Find where the given text appears and provide that cell's center as (x, y) coordinate. 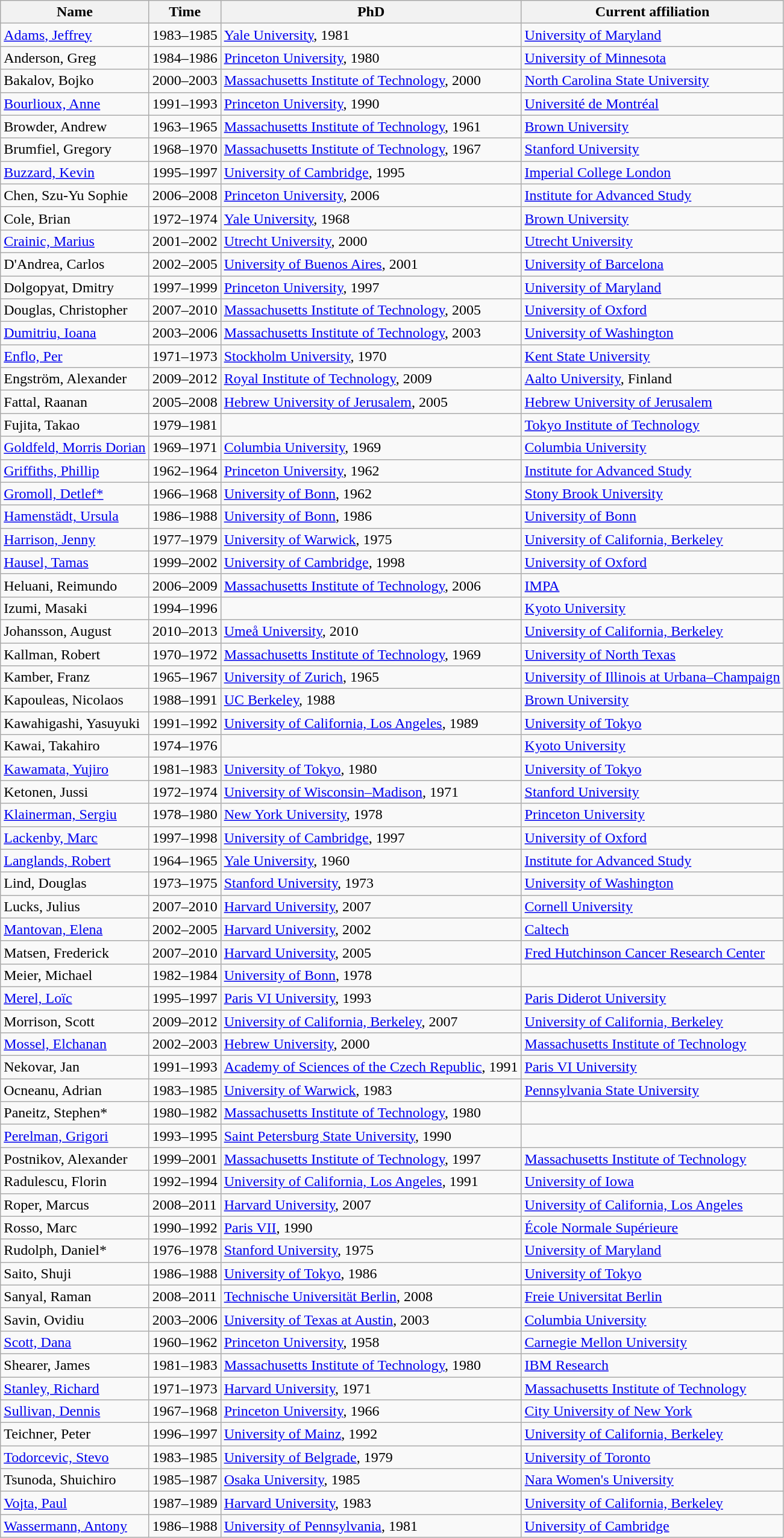
Nara Women's University (652, 1480)
Kawamata, Yujiro (75, 769)
Anderson, Greg (75, 58)
University of Warwick, 1975 (371, 539)
Utrecht University (652, 241)
University of Buenos Aires, 2001 (371, 264)
University of Barcelona (652, 264)
University of Bonn, 1978 (371, 975)
University of Bonn, 1962 (371, 494)
Paris VI University (652, 1067)
1982–1984 (184, 975)
Paris VI University, 1993 (371, 998)
1985–1987 (184, 1480)
University of Cambridge, 1995 (371, 172)
Engström, Alexander (75, 379)
Princeton University, 1997 (371, 287)
Massachusetts Institute of Technology, 2005 (371, 310)
University of California, Los Angeles, 1989 (371, 723)
University of Bonn (652, 516)
Buzzard, Kevin (75, 172)
University of Minnesota (652, 58)
Time (184, 12)
Name (75, 12)
University of Tokyo, 1980 (371, 769)
Griffiths, Phillip (75, 471)
Harvard University, 2002 (371, 929)
Gromoll, Detlef* (75, 494)
Cole, Brian (75, 218)
PhD (371, 12)
Rosso, Marc (75, 1228)
Paris Diderot University (652, 998)
Princeton University, 1958 (371, 1342)
Mantovan, Elena (75, 929)
Massachusetts Institute of Technology, 1961 (371, 127)
Columbia University, 1969 (371, 448)
2006–2008 (184, 195)
Harvard University, 2005 (371, 952)
Mossel, Elchanan (75, 1044)
Stockholm University, 1970 (371, 356)
Technische Universität Berlin, 2008 (371, 1296)
Saito, Shuji (75, 1273)
1962–1964 (184, 471)
Princeton University (652, 815)
1997–1998 (184, 838)
University of Texas at Austin, 2003 (371, 1319)
Ketonen, Jussi (75, 792)
2006–2009 (184, 585)
Lucks, Julius (75, 906)
Stanford University, 1973 (371, 884)
1966–1968 (184, 494)
Massachusetts Institute of Technology, 2000 (371, 81)
1964–1965 (184, 861)
Adams, Jeffrey (75, 35)
2000–2003 (184, 81)
Meier, Michael (75, 975)
Nekovar, Jan (75, 1067)
University of California, Berkeley, 2007 (371, 1022)
1960–1962 (184, 1342)
Hamenstädt, Ursula (75, 516)
1979–1981 (184, 425)
University of California, Los Angeles, 1991 (371, 1182)
1994–1996 (184, 608)
1993–1995 (184, 1136)
1980–1982 (184, 1113)
Johansson, August (75, 631)
1965–1967 (184, 677)
Kamber, Franz (75, 677)
1996–1997 (184, 1434)
Hebrew University, 2000 (371, 1044)
Kawahigashi, Yasuyuki (75, 723)
IMPA (652, 585)
University of Cambridge, 1997 (371, 838)
2005–2008 (184, 402)
University of Iowa (652, 1182)
Browder, Andrew (75, 127)
Kent State University (652, 356)
Enflo, Per (75, 356)
University of Wisconsin–Madison, 1971 (371, 792)
UC Berkeley, 1988 (371, 700)
1991–1992 (184, 723)
Massachusetts Institute of Technology, 2006 (371, 585)
Princeton University, 2006 (371, 195)
Postnikov, Alexander (75, 1159)
Chen, Szu-Yu Sophie (75, 195)
1976–1978 (184, 1251)
University of Tokyo, 1986 (371, 1273)
Freie Universitat Berlin (652, 1296)
Rudolph, Daniel* (75, 1251)
1974–1976 (184, 746)
City University of New York (652, 1411)
University of Warwick, 1983 (371, 1090)
Princeton University, 1966 (371, 1411)
Dolgopyat, Dmitry (75, 287)
1977–1979 (184, 539)
Teichner, Peter (75, 1434)
1990–1992 (184, 1228)
Princeton University, 1990 (371, 104)
Harvard University, 1983 (371, 1503)
Sanyal, Raman (75, 1296)
Current affiliation (652, 12)
University of California, Los Angeles (652, 1205)
Scott, Dana (75, 1342)
University of Toronto (652, 1457)
Massachusetts Institute of Technology, 1967 (371, 149)
1992–1994 (184, 1182)
Savin, Ovidiu (75, 1319)
Hebrew University of Jerusalem (652, 402)
University of Zurich, 1965 (371, 677)
Bourlioux, Anne (75, 104)
École Normale Supérieure (652, 1228)
Cornell University (652, 906)
Harrison, Jenny (75, 539)
1999–2001 (184, 1159)
Douglas, Christopher (75, 310)
2010–2013 (184, 631)
Kapouleas, Nicolaos (75, 700)
Fattal, Raanan (75, 402)
Fujita, Takao (75, 425)
Perelman, Grigori (75, 1136)
Carnegie Mellon University (652, 1342)
Goldfeld, Morris Dorian (75, 448)
Klainerman, Sergiu (75, 815)
Saint Petersburg State University, 1990 (371, 1136)
New York University, 1978 (371, 815)
D'Andrea, Carlos (75, 264)
Bakalov, Bojko (75, 81)
Umeå University, 2010 (371, 631)
Université de Montréal (652, 104)
1978–1980 (184, 815)
Crainic, Marius (75, 241)
University of Mainz, 1992 (371, 1434)
Hausel, Tamas (75, 562)
Aalto University, Finland (652, 379)
Yale University, 1960 (371, 861)
1970–1972 (184, 654)
Yale University, 1968 (371, 218)
Harvard University, 1971 (371, 1388)
University of North Texas (652, 654)
Ocneanu, Adrian (75, 1090)
Utrecht University, 2000 (371, 241)
Todorcevic, Stevo (75, 1457)
IBM Research (652, 1365)
Pennsylvania State University (652, 1090)
North Carolina State University (652, 81)
Heluani, Reimundo (75, 585)
Sullivan, Dennis (75, 1411)
Wassermann, Antony (75, 1526)
Yale University, 1981 (371, 35)
Izumi, Masaki (75, 608)
Tokyo Institute of Technology (652, 425)
Fred Hutchinson Cancer Research Center (652, 952)
Matsen, Frederick (75, 952)
Princeton University, 1980 (371, 58)
University of Bonn, 1986 (371, 516)
Academy of Sciences of the Czech Republic, 1991 (371, 1067)
1999–2002 (184, 562)
University of Cambridge (652, 1526)
Osaka University, 1985 (371, 1480)
Langlands, Robert (75, 861)
Kawai, Takahiro (75, 746)
Paneitz, Stephen* (75, 1113)
Roper, Marcus (75, 1205)
1984–1986 (184, 58)
University of Illinois at Urbana–Champaign (652, 677)
Kallman, Robert (75, 654)
2001–2002 (184, 241)
Radulescu, Florin (75, 1182)
Massachusetts Institute of Technology, 1997 (371, 1159)
Hebrew University of Jerusalem, 2005 (371, 402)
Massachusetts Institute of Technology, 2003 (371, 333)
1997–1999 (184, 287)
Tsunoda, Shuichiro (75, 1480)
Stony Brook University (652, 494)
Lackenby, Marc (75, 838)
Stanford University, 1975 (371, 1251)
Brumfiel, Gregory (75, 149)
Dumitriu, Ioana (75, 333)
Caltech (652, 929)
1973–1975 (184, 884)
1969–1971 (184, 448)
Shearer, James (75, 1365)
1968–1970 (184, 149)
Stanley, Richard (75, 1388)
Vojta, Paul (75, 1503)
1963–1965 (184, 127)
Morrison, Scott (75, 1022)
2002–2003 (184, 1044)
University of Pennsylvania, 1981 (371, 1526)
1987–1989 (184, 1503)
Imperial College London (652, 172)
Merel, Loïc (75, 998)
Royal Institute of Technology, 2009 (371, 379)
Lind, Douglas (75, 884)
University of Belgrade, 1979 (371, 1457)
1988–1991 (184, 700)
Massachusetts Institute of Technology, 1969 (371, 654)
1967–1968 (184, 1411)
University of Cambridge, 1998 (371, 562)
Princeton University, 1962 (371, 471)
Paris VII, 1990 (371, 1228)
